Detect which cell encompasses the target text, then output its (X, Y) center coordinate. 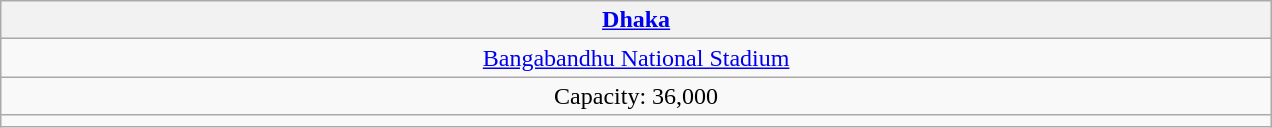
Bangabandhu National Stadium (636, 58)
Capacity: 36,000 (636, 96)
Dhaka (636, 20)
